Detect which cell encompasses the target text, then output its (X, Y) center coordinate. 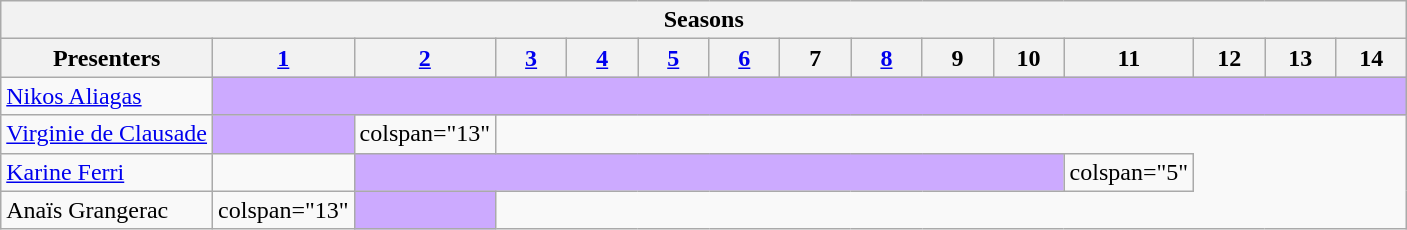
3 (532, 58)
Karine Ferri (107, 172)
10 (1028, 58)
14 (1372, 58)
Presenters (107, 58)
Anaïs Grangerac (107, 210)
13 (1300, 58)
5 (674, 58)
12 (1230, 58)
8 (886, 58)
Nikos Aliagas (107, 96)
Seasons (704, 20)
4 (602, 58)
6 (744, 58)
11 (1129, 58)
Virginie de Clausade (107, 134)
colspan="5" (1129, 172)
9 (958, 58)
2 (425, 58)
1 (284, 58)
7 (816, 58)
